Pinpoint the cell where the given text exists, returning its (X, Y) midpoint coordinate. 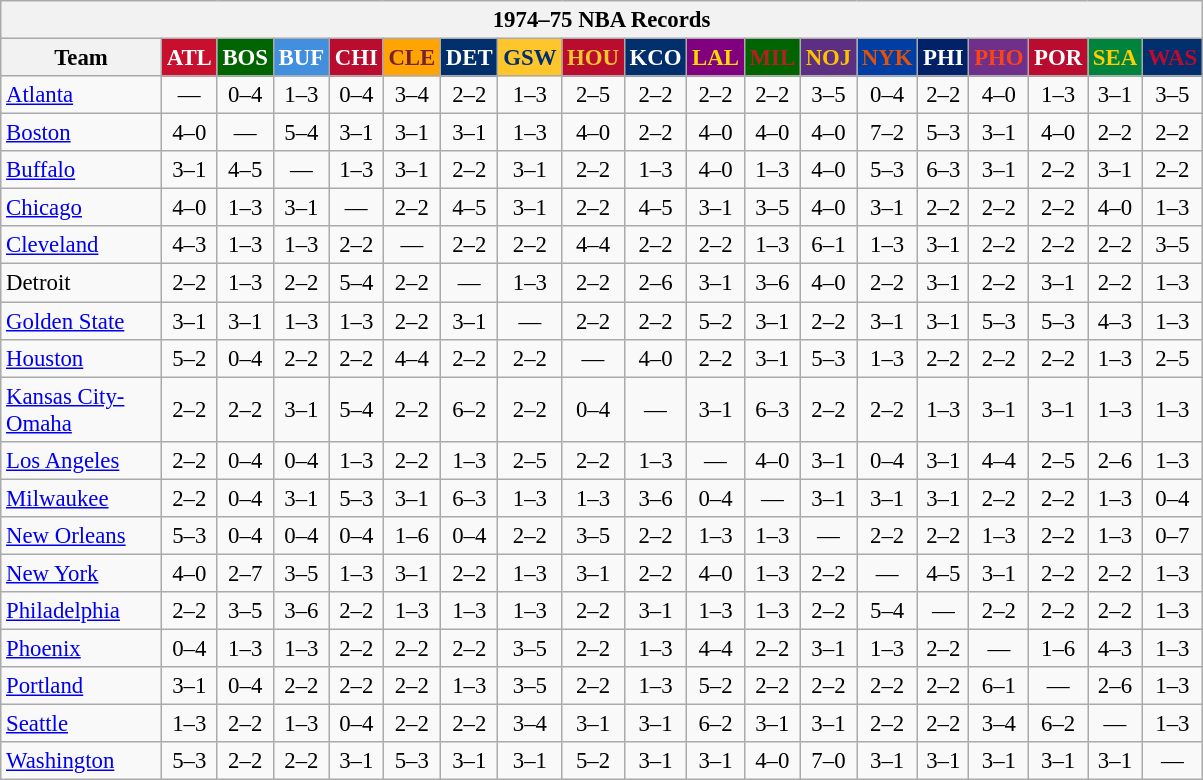
Team (82, 58)
Houston (82, 358)
LAL (716, 58)
MIL (772, 58)
WAS (1172, 58)
CLE (412, 58)
7–0 (828, 761)
Los Angeles (82, 460)
SEA (1116, 58)
New Orleans (82, 536)
Seattle (82, 724)
CHI (356, 58)
Golden State (82, 321)
Washington (82, 761)
DET (470, 58)
ATL (189, 58)
BUF (301, 58)
2–7 (245, 573)
Chicago (82, 208)
KCO (656, 58)
Phoenix (82, 648)
Portland (82, 686)
NOJ (828, 58)
New York (82, 573)
Atlanta (82, 95)
NYK (888, 58)
POR (1058, 58)
PHO (999, 58)
Milwaukee (82, 498)
Boston (82, 133)
HOU (594, 58)
Kansas City-Omaha (82, 410)
Buffalo (82, 170)
BOS (245, 58)
0–7 (1172, 536)
1974–75 NBA Records (602, 20)
PHI (944, 58)
7–2 (888, 133)
Philadelphia (82, 611)
Cleveland (82, 245)
GSW (530, 58)
Detroit (82, 283)
